Scan for the cell matching the given text and deliver its [x, y] coordinate at center. 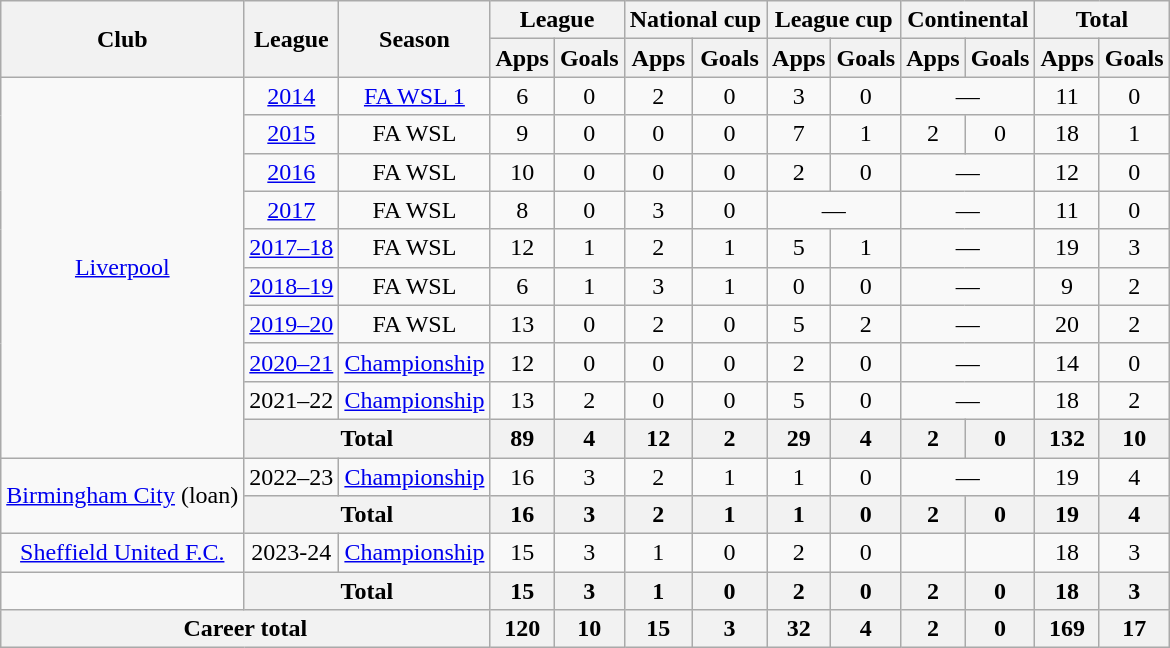
14 [1067, 362]
2017–18 [292, 248]
2023-24 [292, 553]
Career total [246, 629]
29 [799, 438]
2021–22 [292, 400]
8 [522, 210]
Season [414, 39]
Sheffield United F.C. [122, 553]
2016 [292, 172]
2014 [292, 96]
2018–19 [292, 286]
2017 [292, 210]
League cup [834, 20]
2020–21 [292, 362]
Liverpool [122, 268]
7 [799, 134]
20 [1067, 324]
132 [1067, 438]
17 [1134, 629]
Club [122, 39]
120 [522, 629]
2022–23 [292, 477]
2019–20 [292, 324]
89 [522, 438]
2015 [292, 134]
169 [1067, 629]
National cup [695, 20]
Birmingham City (loan) [122, 496]
FA WSL 1 [414, 96]
32 [799, 629]
Continental [968, 20]
